Search for the cell housing the specified text and yield its [x, y] center coordinate. 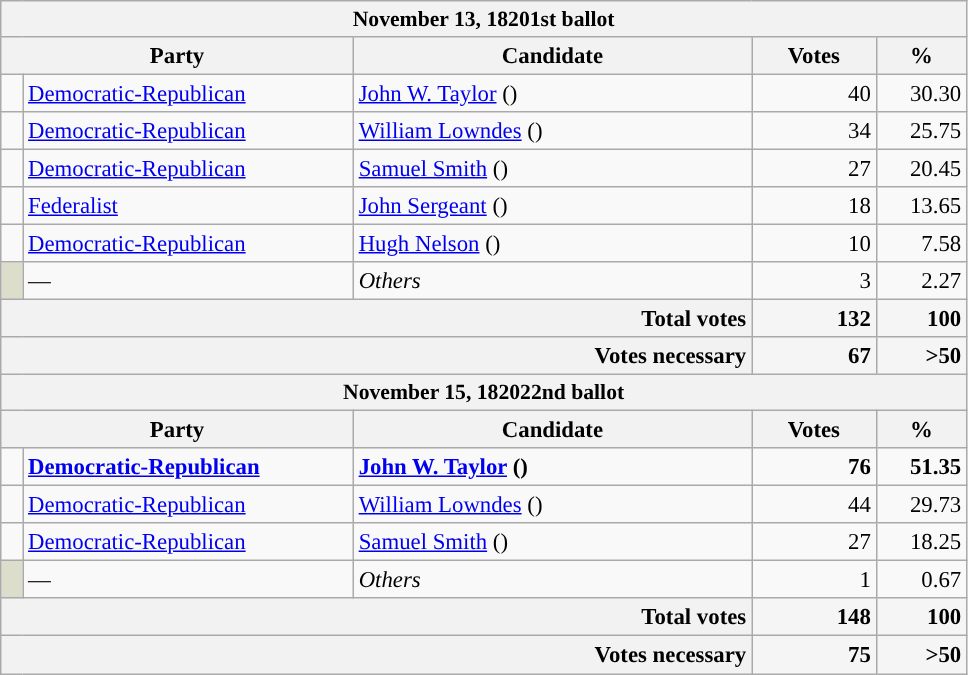
30.30 [921, 93]
10 [814, 244]
1 [814, 580]
76 [814, 467]
18 [814, 206]
3 [814, 281]
2.27 [921, 281]
20.45 [921, 168]
25.75 [921, 131]
148 [814, 617]
November 15, 182022nd ballot [484, 393]
51.35 [921, 467]
John Sergeant () [552, 206]
13.65 [921, 206]
November 13, 18201st ballot [484, 19]
67 [814, 356]
44 [814, 505]
34 [814, 131]
132 [814, 319]
7.58 [921, 244]
Federalist [188, 206]
18.25 [921, 542]
29.73 [921, 505]
0.67 [921, 580]
Hugh Nelson () [552, 244]
40 [814, 93]
75 [814, 655]
